Output the [X, Y] coordinate of the center of the cell containing the given text.  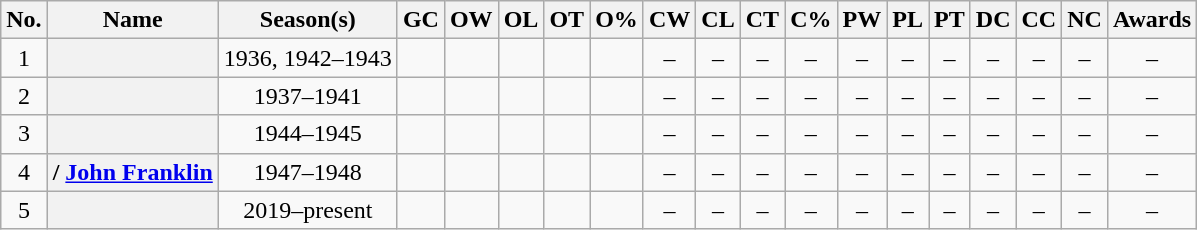
O% [617, 20]
No. [24, 20]
5 [24, 210]
Season(s) [308, 20]
1 [24, 58]
Name [132, 20]
PW [862, 20]
OL [521, 20]
1944–1945 [308, 134]
CT [762, 20]
GC [420, 20]
/ John Franklin [132, 172]
OT [567, 20]
CW [669, 20]
1937–1941 [308, 96]
3 [24, 134]
1936, 1942–1943 [308, 58]
PL [908, 20]
CC [1039, 20]
C% [811, 20]
PT [950, 20]
Awards [1152, 20]
4 [24, 172]
OW [471, 20]
1947–1948 [308, 172]
2019–present [308, 210]
NC [1085, 20]
2 [24, 96]
DC [993, 20]
CL [718, 20]
